Locate the cell with the specified text and output its (X, Y) center coordinate. 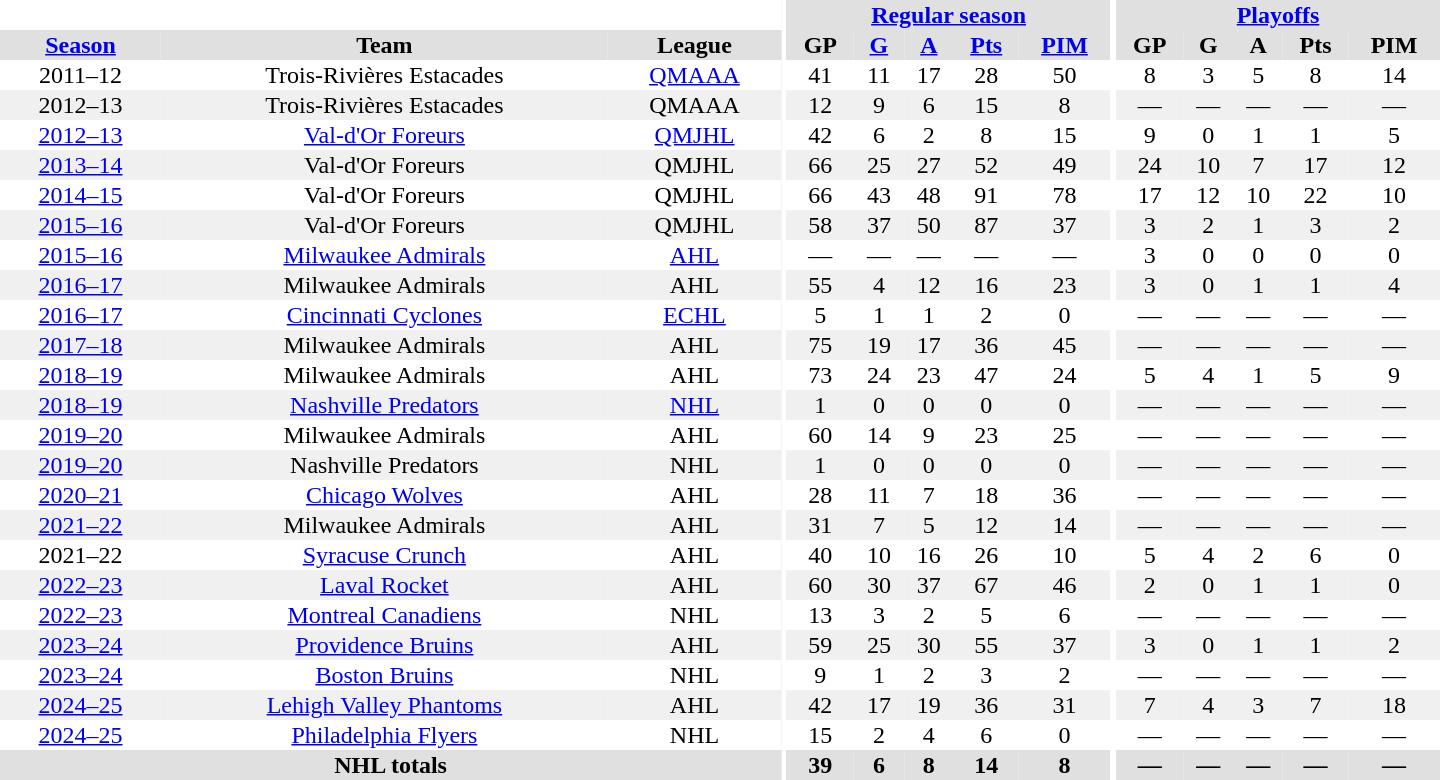
Philadelphia Flyers (384, 735)
Boston Bruins (384, 675)
Providence Bruins (384, 645)
73 (820, 375)
Lehigh Valley Phantoms (384, 705)
45 (1065, 345)
ECHL (694, 315)
2017–18 (80, 345)
26 (986, 555)
40 (820, 555)
67 (986, 585)
Cincinnati Cyclones (384, 315)
Laval Rocket (384, 585)
2013–14 (80, 165)
59 (820, 645)
58 (820, 225)
2020–21 (80, 495)
Playoffs (1278, 15)
Montreal Canadiens (384, 615)
Syracuse Crunch (384, 555)
75 (820, 345)
87 (986, 225)
47 (986, 375)
Season (80, 45)
78 (1065, 195)
Regular season (949, 15)
2014–15 (80, 195)
49 (1065, 165)
2011–12 (80, 75)
13 (820, 615)
43 (879, 195)
Team (384, 45)
Chicago Wolves (384, 495)
91 (986, 195)
48 (929, 195)
52 (986, 165)
39 (820, 765)
League (694, 45)
46 (1065, 585)
22 (1316, 195)
41 (820, 75)
27 (929, 165)
NHL totals (390, 765)
